Scan for the cell matching the given text and deliver its (X, Y) coordinate at center. 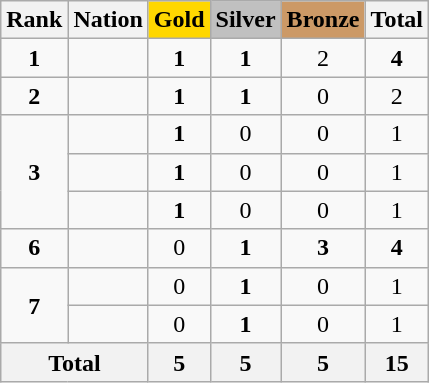
Bronze (323, 20)
15 (397, 362)
Gold (179, 20)
Nation (108, 20)
7 (34, 305)
Silver (246, 20)
6 (34, 248)
Rank (34, 20)
